Output the (x, y) coordinate of the center of the cell containing the given text.  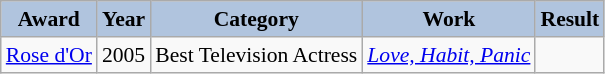
2005 (124, 55)
Best Television Actress (256, 55)
Rose d'Or (49, 55)
Love, Habit, Panic (448, 55)
Award (49, 19)
Work (448, 19)
Result (570, 19)
Category (256, 19)
Year (124, 19)
